Detect which cell encompasses the target text, then output its [x, y] center coordinate. 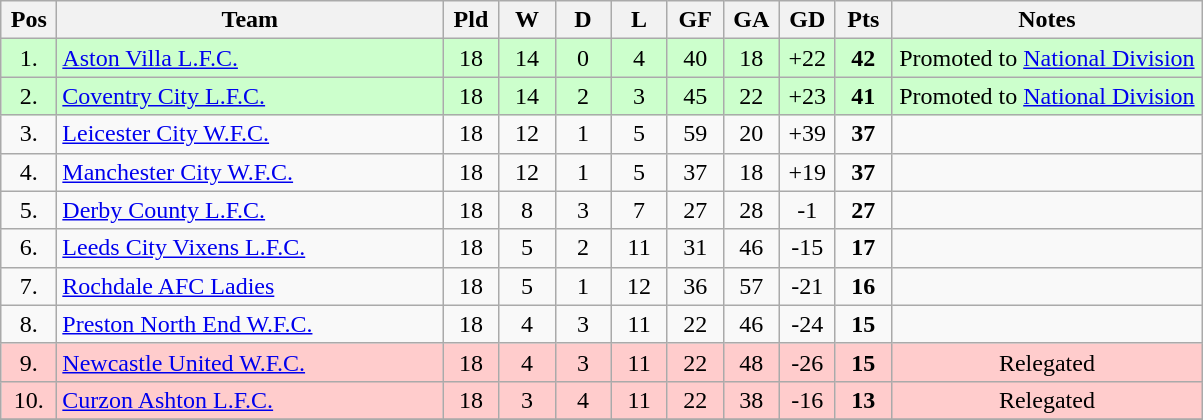
Pld [471, 20]
-24 [807, 324]
Leicester City W.F.C. [250, 134]
GF [695, 20]
20 [751, 134]
2. [29, 96]
48 [751, 362]
6. [29, 248]
31 [695, 248]
13 [863, 400]
+22 [807, 58]
GA [751, 20]
5. [29, 210]
Curzon Ashton L.F.C. [250, 400]
7 [639, 210]
41 [863, 96]
17 [863, 248]
16 [863, 286]
+19 [807, 172]
Derby County L.F.C. [250, 210]
GD [807, 20]
40 [695, 58]
28 [751, 210]
D [583, 20]
+39 [807, 134]
57 [751, 286]
4. [29, 172]
8. [29, 324]
3. [29, 134]
Notes [1046, 20]
38 [751, 400]
7. [29, 286]
10. [29, 400]
0 [583, 58]
59 [695, 134]
Manchester City W.F.C. [250, 172]
-1 [807, 210]
Leeds City Vixens L.F.C. [250, 248]
L [639, 20]
9. [29, 362]
-26 [807, 362]
Pts [863, 20]
45 [695, 96]
Preston North End W.F.C. [250, 324]
1. [29, 58]
Newcastle United W.F.C. [250, 362]
Rochdale AFC Ladies [250, 286]
W [527, 20]
Team [250, 20]
36 [695, 286]
-15 [807, 248]
+23 [807, 96]
42 [863, 58]
Aston Villa L.F.C. [250, 58]
-21 [807, 286]
8 [527, 210]
-16 [807, 400]
Pos [29, 20]
Coventry City L.F.C. [250, 96]
